Find where the given text appears and provide that cell's center as [X, Y] coordinate. 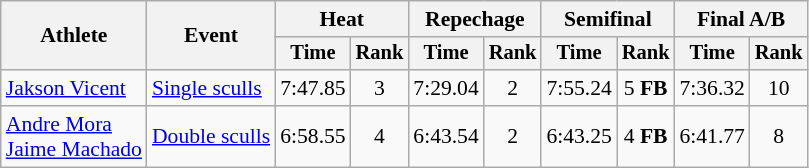
7:47.85 [312, 88]
4 FB [646, 136]
Heat [342, 19]
Jakson Vicent [74, 88]
6:41.77 [712, 136]
Final A/B [740, 19]
7:36.32 [712, 88]
8 [779, 136]
6:58.55 [312, 136]
Double sculls [211, 136]
5 FB [646, 88]
Andre MoraJaime Machado [74, 136]
4 [380, 136]
10 [779, 88]
7:55.24 [578, 88]
6:43.25 [578, 136]
Single sculls [211, 88]
6:43.54 [446, 136]
Athlete [74, 36]
3 [380, 88]
7:29.04 [446, 88]
Semifinal [608, 19]
Repechage [474, 19]
Event [211, 36]
